Return the [x, y] coordinate for the center point of the cell that contains the specified text.  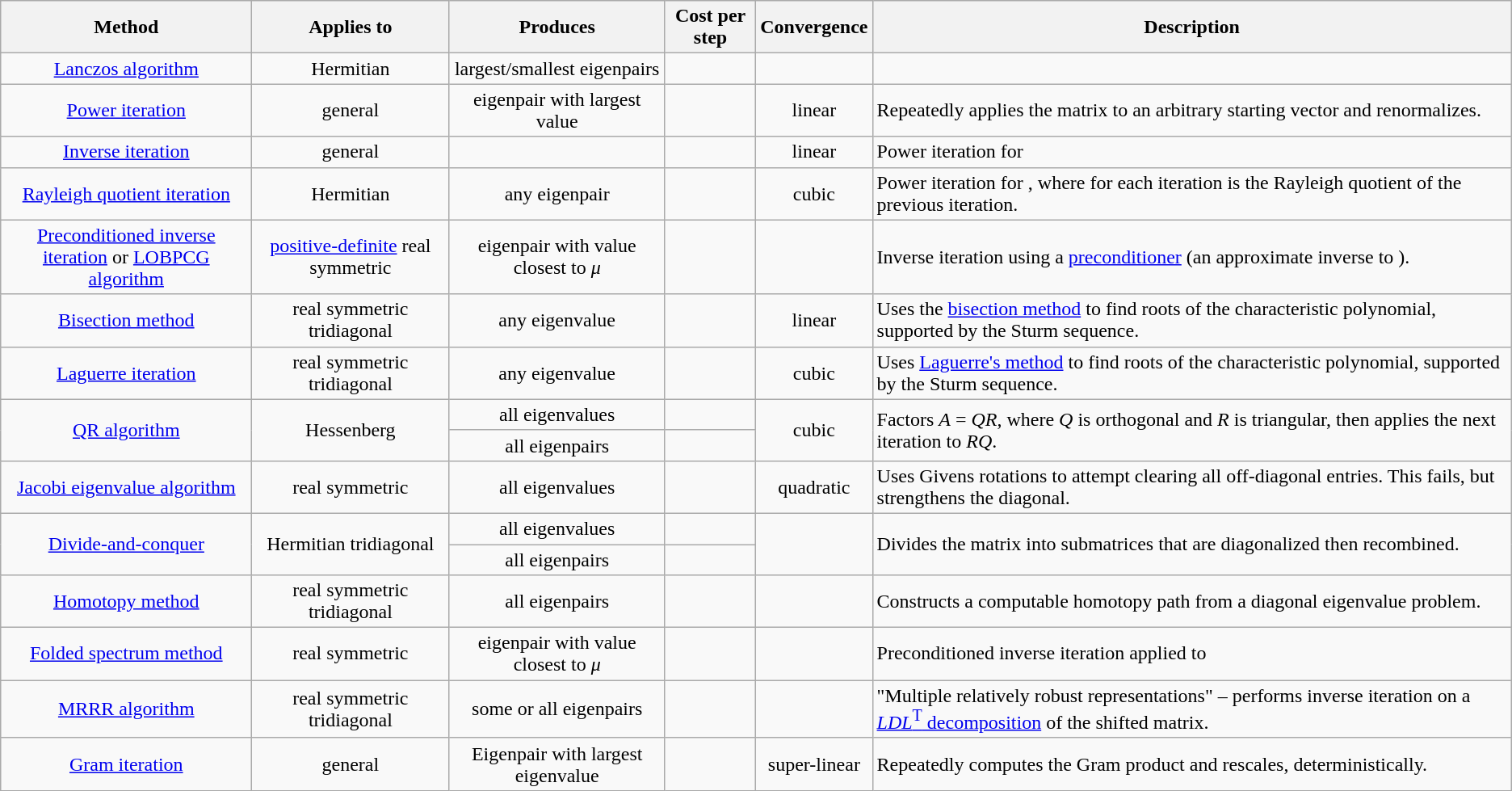
Repeatedly computes the Gram product and rescales, deterministically. [1192, 764]
"Multiple relatively robust representations" – performs inverse iteration on a LDLT decomposition of the shifted matrix. [1192, 709]
positive-definite real symmetric [351, 257]
Gram iteration [126, 764]
super-linear [814, 764]
Divide-and-conquer [126, 544]
Convergence [814, 27]
Bisection method [126, 320]
Power iteration [126, 110]
Uses Laguerre's method to find roots of the characteristic polynomial, supported by the Sturm sequence. [1192, 373]
Rayleigh quotient iteration [126, 194]
quadratic [814, 486]
Method [126, 27]
Constructs a computable homotopy path from a diagonal eigenvalue problem. [1192, 601]
Eigenpair with largest eigenvalue [557, 764]
Preconditioned inverse iteration or LOBPCG algorithm [126, 257]
Folded spectrum method [126, 654]
Divides the matrix into submatrices that are diagonalized then recombined. [1192, 544]
Power iteration for , where for each iteration is the Rayleigh quotient of the previous iteration. [1192, 194]
Hermitian tridiagonal [351, 544]
Hessenberg [351, 430]
Inverse iteration [126, 152]
Power iteration for [1192, 152]
Description [1192, 27]
Repeatedly applies the matrix to an arbitrary starting vector and renormalizes. [1192, 110]
QR algorithm [126, 430]
Homotopy method [126, 601]
some or all eigenpairs [557, 709]
Uses the bisection method to find roots of the characteristic polynomial, supported by the Sturm sequence. [1192, 320]
Lanczos algorithm [126, 69]
any eigenpair [557, 194]
Jacobi eigenvalue algorithm [126, 486]
Cost per step [710, 27]
Factors A = QR, where Q is orthogonal and R is triangular, then applies the next iteration to RQ. [1192, 430]
largest/smallest eigenpairs [557, 69]
Produces [557, 27]
Laguerre iteration [126, 373]
Inverse iteration using a preconditioner (an approximate inverse to ). [1192, 257]
Applies to [351, 27]
eigenpair with largest value [557, 110]
Preconditioned inverse iteration applied to [1192, 654]
Uses Givens rotations to attempt clearing all off-diagonal entries. This fails, but strengthens the diagonal. [1192, 486]
MRRR algorithm [126, 709]
